Provide the (X, Y) coordinate of the cell's center where the given text is located.  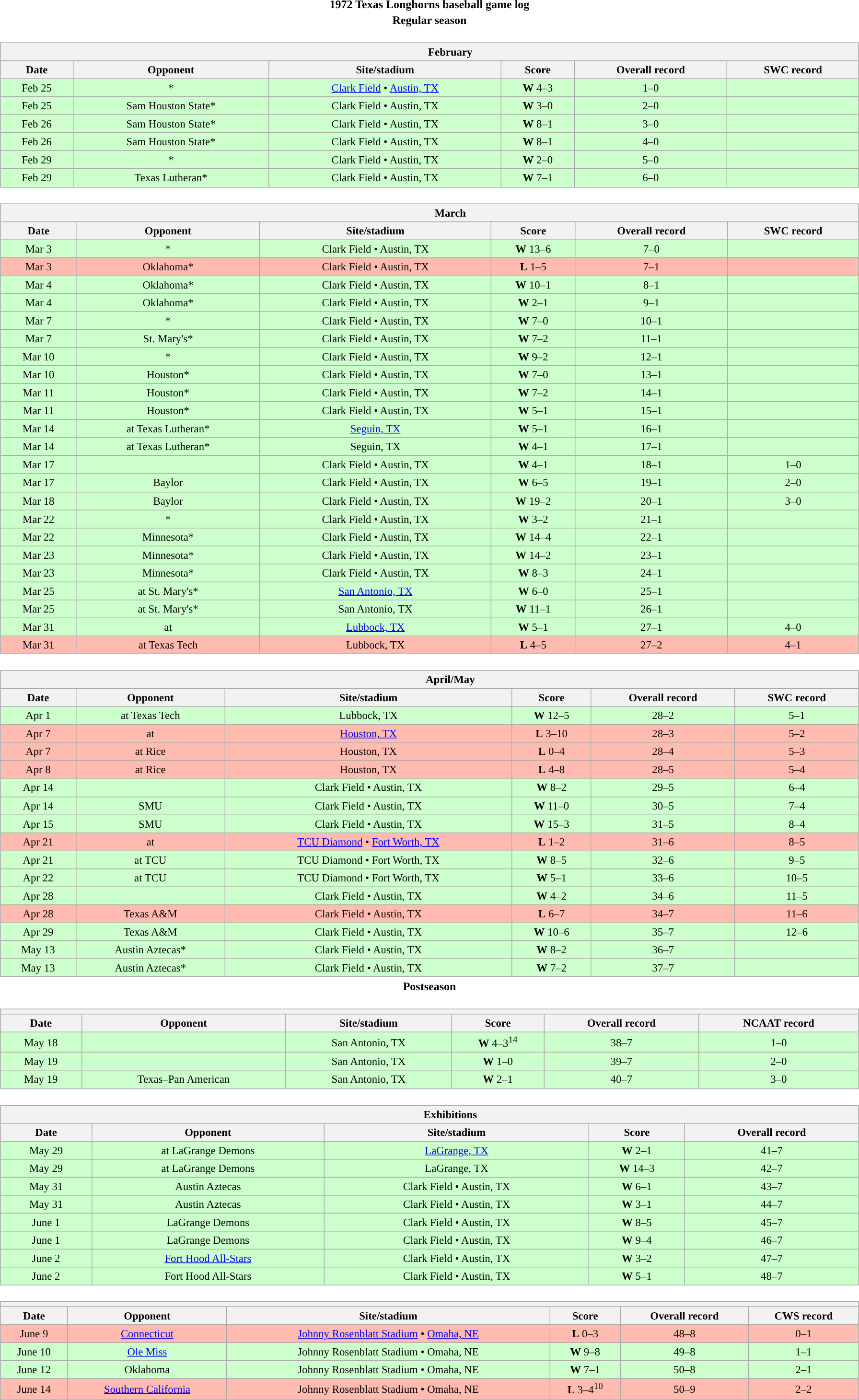
8–4 (797, 824)
Texas Lutheran* (171, 178)
W 8–3 (533, 573)
34–6 (663, 896)
19–1 (651, 483)
Ole Miss (147, 1352)
30–5 (663, 806)
23–1 (651, 555)
11–6 (797, 914)
L 4–5 (533, 645)
6–0 (651, 178)
May 18 (41, 1042)
9–5 (797, 860)
29–5 (663, 787)
W 14–2 (533, 555)
25–1 (651, 591)
48–8 (685, 1334)
Oklahoma (147, 1370)
10–1 (651, 321)
9–1 (651, 302)
46–7 (772, 1240)
43–7 (772, 1186)
W 6–1 (637, 1186)
27–1 (651, 627)
28–3 (663, 734)
42–7 (772, 1168)
48–7 (772, 1276)
Southern California (147, 1389)
L 6–7 (551, 914)
February (429, 52)
11–1 (651, 339)
45–7 (772, 1222)
W 6–0 (533, 591)
4–1 (793, 645)
21–1 (651, 519)
31–5 (663, 824)
18–1 (651, 465)
5–0 (651, 160)
Apr 29 (38, 932)
41–7 (772, 1150)
40–7 (621, 1079)
L 0–4 (551, 752)
NCAAT record (778, 1023)
CWS record (803, 1316)
37–7 (663, 968)
W 12–5 (551, 716)
W 13–6 (533, 249)
5–4 (797, 770)
47–7 (772, 1258)
L 3–410 (585, 1389)
7–4 (797, 806)
13–1 (651, 375)
35–7 (663, 932)
24–1 (651, 573)
50–9 (685, 1389)
38–7 (621, 1042)
5–3 (797, 752)
W 9–8 (585, 1352)
W 2–0 (538, 160)
March (429, 212)
W 4–2 (551, 896)
W 9–4 (637, 1240)
10–5 (797, 878)
June 12 (34, 1370)
W 6–5 (533, 483)
W 4–3 (538, 88)
12–1 (651, 357)
7–1 (651, 266)
5–1 (797, 716)
2–1 (803, 1370)
Exhibitions (429, 1114)
49–8 (685, 1352)
W 3–1 (637, 1204)
Apr 22 (38, 878)
2–2 (803, 1389)
St. Mary's* (168, 339)
34–7 (663, 914)
W 10–1 (533, 285)
8–5 (797, 842)
June 9 (34, 1334)
April/May (429, 680)
W 14–3 (637, 1168)
Mar 18 (38, 501)
L 0–3 (585, 1334)
26–1 (651, 609)
7–0 (651, 249)
L 3–10 (551, 734)
Texas–Pan American (184, 1079)
W 3–0 (538, 106)
12–6 (797, 932)
31–6 (663, 842)
28–2 (663, 716)
W 4–314 (498, 1042)
44–7 (772, 1204)
W 19–2 (533, 501)
36–7 (663, 950)
39–7 (621, 1062)
11–5 (797, 896)
W 11–0 (551, 806)
Apr 15 (38, 824)
June 10 (34, 1352)
15–1 (651, 411)
32–6 (663, 860)
22–1 (651, 537)
Apr 8 (38, 770)
17–1 (651, 447)
5–2 (797, 734)
20–1 (651, 501)
L 1–5 (533, 266)
16–1 (651, 429)
1–1 (803, 1352)
W 9–2 (533, 357)
33–6 (663, 878)
8–1 (651, 285)
27–2 (651, 645)
W 11–1 (533, 609)
L 1–2 (551, 842)
28–5 (663, 770)
28–4 (663, 752)
Connecticut (147, 1334)
W 14–4 (533, 537)
0–1 (803, 1334)
W 1–0 (498, 1062)
L 4–8 (551, 770)
W 15–3 (551, 824)
June 14 (34, 1389)
14–1 (651, 393)
W 10–6 (551, 932)
6–4 (797, 787)
50–8 (685, 1370)
Apr 1 (38, 716)
